Return the [X, Y] coordinate for the center point of the cell that contains the specified text.  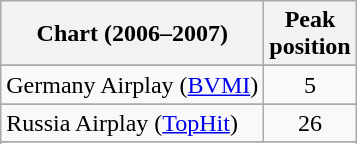
Russia Airplay (TopHit) [132, 123]
Germany Airplay (BVMI) [132, 85]
26 [310, 123]
Peakposition [310, 34]
5 [310, 85]
Chart (2006–2007) [132, 34]
